Detect which cell encompasses the target text, then output its (x, y) center coordinate. 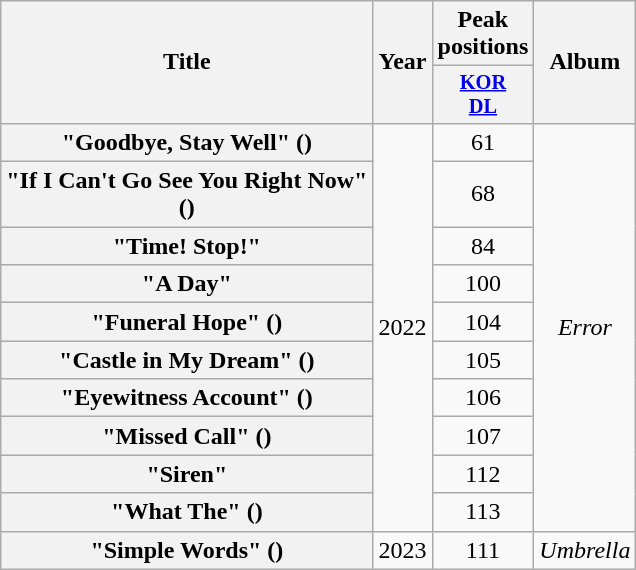
111 (483, 550)
105 (483, 360)
"Time! Stop!" (187, 246)
KORDL (483, 95)
Title (187, 62)
104 (483, 322)
68 (483, 194)
Error (585, 327)
Year (402, 62)
Album (585, 62)
"Siren" (187, 474)
"Castle in My Dream" () (187, 360)
"If I Can't Go See You Right Now" () (187, 194)
"Simple Words" () (187, 550)
2023 (402, 550)
112 (483, 474)
113 (483, 512)
"Eyewitness Account" () (187, 398)
"Goodbye, Stay Well" () (187, 142)
100 (483, 284)
84 (483, 246)
Umbrella (585, 550)
107 (483, 436)
2022 (402, 327)
"Funeral Hope" () (187, 322)
Peak positions (483, 34)
"Missed Call" () (187, 436)
"A Day" (187, 284)
"What The" () (187, 512)
106 (483, 398)
61 (483, 142)
